Find where the given text appears and provide that cell's center as (x, y) coordinate. 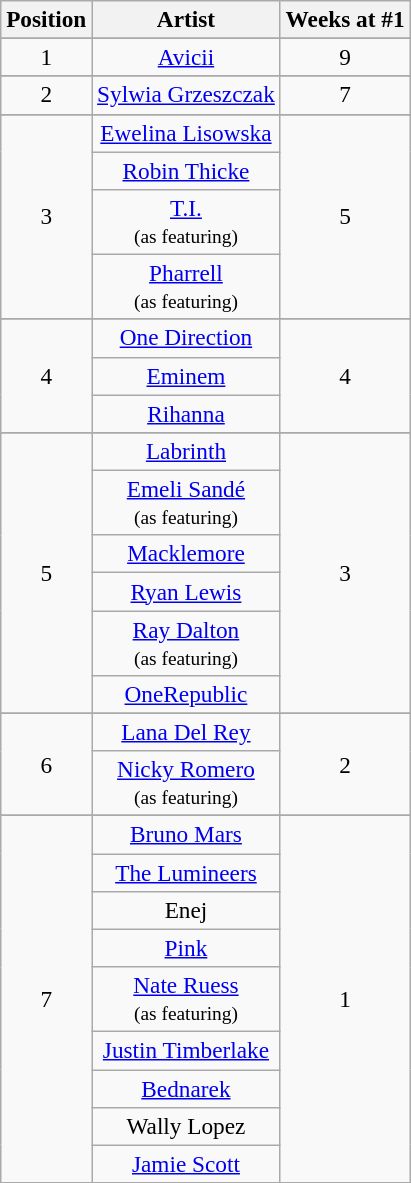
Nicky Romero (as featuring) (186, 784)
Wally Lopez (186, 1126)
Labrinth (186, 451)
T.I.(as featuring) (186, 222)
Nate Ruess(as featuring) (186, 998)
Sylwia Grzeszczak (186, 95)
Emeli Sandé (as featuring) (186, 502)
Ryan Lewis (186, 591)
One Direction (186, 338)
Weeks at #1 (345, 19)
The Lumineers (186, 872)
Eminem (186, 376)
9 (345, 57)
Pharrell(as featuring) (186, 286)
Artist (186, 19)
Rihanna (186, 413)
Macklemore (186, 554)
Bednarek (186, 1088)
Ray Dalton(as featuring) (186, 642)
Jamie Scott (186, 1164)
OneRepublic (186, 694)
Bruno Mars (186, 834)
6 (46, 764)
Robin Thicke (186, 170)
Justin Timberlake (186, 1050)
Pink (186, 948)
Enej (186, 910)
Position (46, 19)
Avicii (186, 57)
Ewelina Lisowska (186, 133)
Lana Del Rey (186, 732)
